Locate the cell with the specified text and output its (x, y) center coordinate. 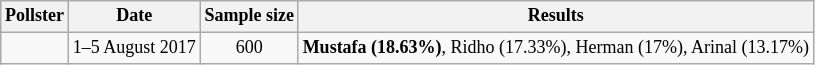
Mustafa (18.63%), Ridho (17.33%), Herman (17%), Arinal (13.17%) (556, 48)
Results (556, 16)
600 (249, 48)
Date (134, 16)
Pollster (35, 16)
Sample size (249, 16)
1–5 August 2017 (134, 48)
